Output the (x, y) coordinate of the center of the cell containing the given text.  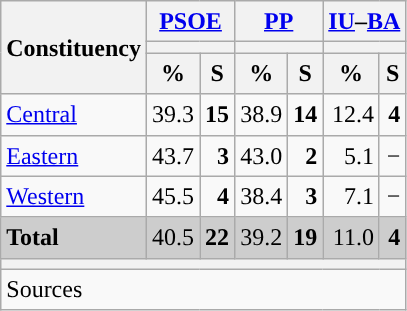
39.3 (172, 114)
19 (306, 238)
Sources (204, 290)
11.0 (352, 238)
5.1 (352, 156)
38.4 (262, 196)
Western (74, 196)
PP (279, 22)
43.0 (262, 156)
Central (74, 114)
Eastern (74, 156)
12.4 (352, 114)
39.2 (262, 238)
40.5 (172, 238)
PSOE (190, 22)
43.7 (172, 156)
7.1 (352, 196)
45.5 (172, 196)
IU–BA (364, 22)
Constituency (74, 48)
15 (218, 114)
22 (218, 238)
14 (306, 114)
2 (306, 156)
Total (74, 238)
38.9 (262, 114)
